Output the [X, Y] coordinate of the center of the cell containing the given text.  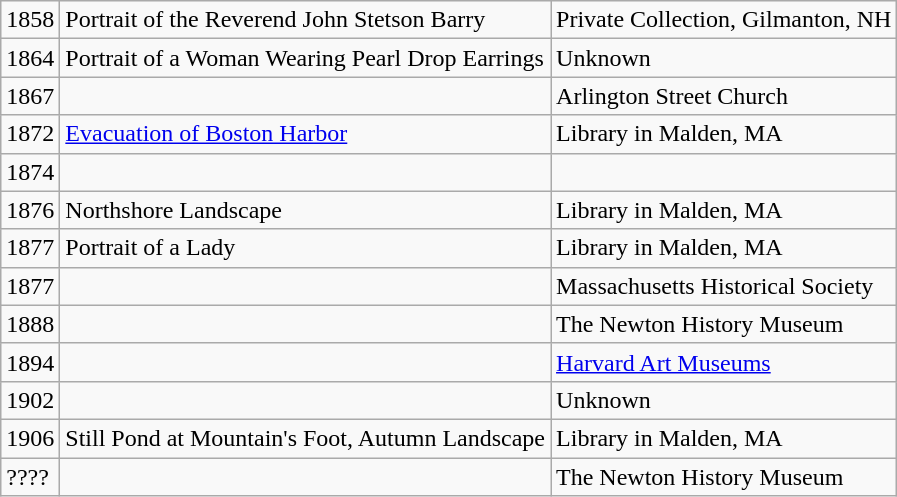
Still Pond at Mountain's Foot, Autumn Landscape [306, 438]
1894 [30, 362]
1888 [30, 324]
Portrait of a Woman Wearing Pearl Drop Earrings [306, 58]
Private Collection, Gilmanton, NH [724, 20]
1867 [30, 96]
1906 [30, 438]
Portrait of the Reverend John Stetson Barry [306, 20]
Portrait of a Lady [306, 248]
1872 [30, 134]
1874 [30, 172]
Northshore Landscape [306, 210]
1864 [30, 58]
1902 [30, 400]
Harvard Art Museums [724, 362]
???? [30, 477]
1876 [30, 210]
1858 [30, 20]
Evacuation of Boston Harbor [306, 134]
Arlington Street Church [724, 96]
Massachusetts Historical Society [724, 286]
